Determine the [x, y] coordinate at the center of the cell enclosing the given text.  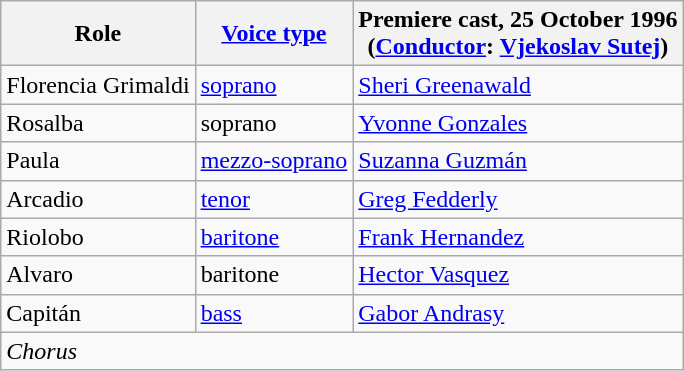
Chorus [342, 351]
Hector Vasquez [518, 275]
Suzanna Guzmán [518, 161]
Sheri Greenawald [518, 85]
mezzo-soprano [274, 161]
bass [274, 313]
Arcadio [98, 199]
Riolobo [98, 237]
Capitán [98, 313]
Role [98, 34]
Alvaro [98, 275]
Frank Hernandez [518, 237]
Voice type [274, 34]
Gabor Andrasy [518, 313]
Florencia Grimaldi [98, 85]
Paula [98, 161]
Yvonne Gonzales [518, 123]
Greg Fedderly [518, 199]
Premiere cast, 25 October 1996(Conductor: Vjekoslav Sutej) [518, 34]
Rosalba [98, 123]
tenor [274, 199]
